Find where the given text appears and provide that cell's center as (X, Y) coordinate. 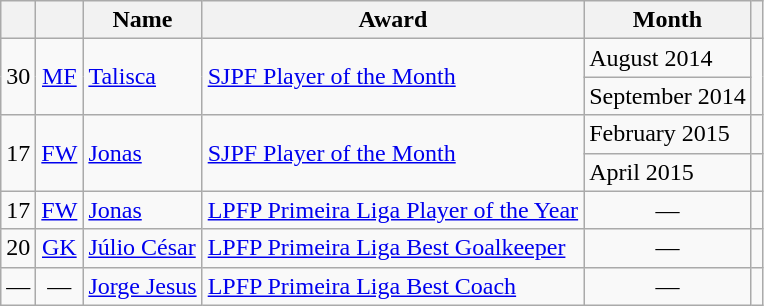
August 2014 (668, 58)
LPFP Primeira Liga Best Coach (392, 286)
Jorge Jesus (142, 286)
20 (18, 248)
LPFP Primeira Liga Player of the Year (392, 210)
Month (668, 20)
MF (60, 77)
Name (142, 20)
LPFP Primeira Liga Best Goalkeeper (392, 248)
30 (18, 77)
September 2014 (668, 96)
Júlio César (142, 248)
GK (60, 248)
Award (392, 20)
February 2015 (668, 134)
April 2015 (668, 172)
Talisca (142, 77)
